Detect which cell encompasses the target text, then output its (X, Y) center coordinate. 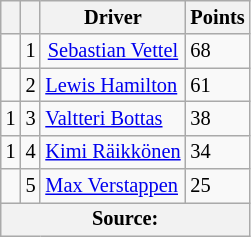
Driver (112, 17)
Source: (126, 219)
2 (31, 85)
Kimi Räikkönen (112, 152)
25 (217, 186)
4 (31, 152)
Lewis Hamilton (112, 85)
Max Verstappen (112, 186)
5 (31, 186)
68 (217, 51)
Points (217, 17)
3 (31, 118)
Valtteri Bottas (112, 118)
Sebastian Vettel (112, 51)
34 (217, 152)
61 (217, 85)
38 (217, 118)
